Locate the cell with the specified text and output its (X, Y) center coordinate. 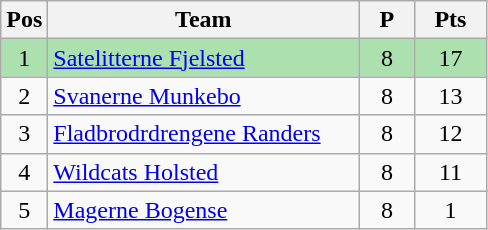
Wildcats Holsted (204, 172)
Svanerne Munkebo (204, 96)
4 (24, 172)
Pts (450, 20)
P (387, 20)
2 (24, 96)
12 (450, 134)
5 (24, 210)
Magerne Bogense (204, 210)
Pos (24, 20)
Satelitterne Fjelsted (204, 58)
11 (450, 172)
13 (450, 96)
3 (24, 134)
Team (204, 20)
17 (450, 58)
Fladbrodrdrengene Randers (204, 134)
